Pinpoint the cell where the given text exists, returning its (x, y) midpoint coordinate. 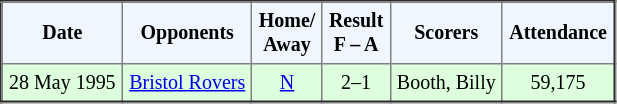
Scorers (446, 33)
Booth, Billy (446, 83)
N (287, 83)
Home/Away (287, 33)
Bristol Rovers (187, 83)
Attendance (558, 33)
59,175 (558, 83)
2–1 (356, 83)
28 May 1995 (62, 83)
Opponents (187, 33)
ResultF – A (356, 33)
Date (62, 33)
